Return (X, Y) of the center of cell containing provided text 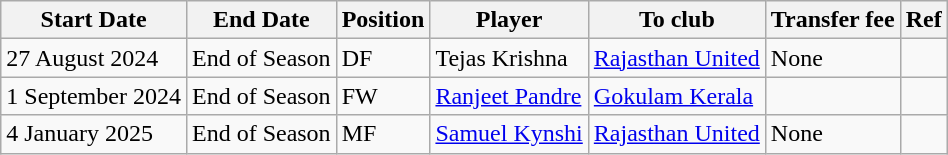
1 September 2024 (94, 96)
To club (676, 20)
Start Date (94, 20)
Ref (924, 20)
MF (383, 134)
Tejas Krishna (509, 58)
27 August 2024 (94, 58)
Transfer fee (832, 20)
DF (383, 58)
Player (509, 20)
Gokulam Kerala (676, 96)
4 January 2025 (94, 134)
End Date (261, 20)
Position (383, 20)
Ranjeet Pandre (509, 96)
Samuel Kynshi (509, 134)
FW (383, 96)
